Extract the [x, y] coordinate from the center of the cell holding the provided text.  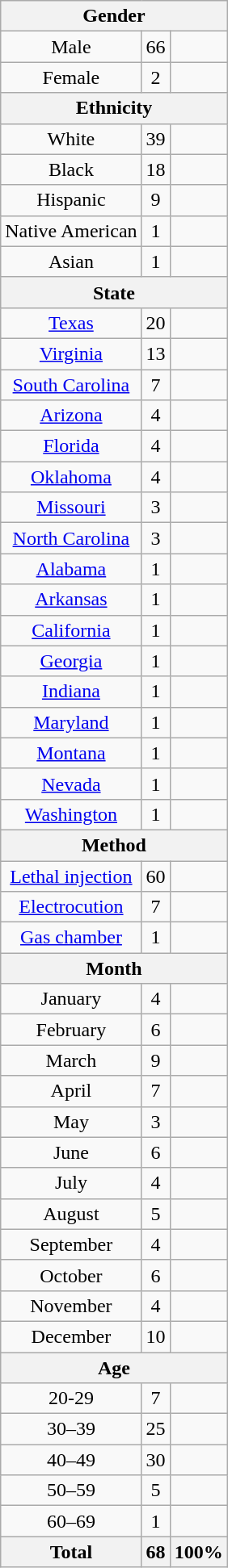
39 [155, 139]
June [71, 1152]
Female [71, 77]
California [71, 630]
25 [155, 1429]
Month [114, 968]
10 [155, 1336]
Florida [71, 446]
Virginia [71, 353]
40–49 [71, 1460]
Asian [71, 261]
30–39 [71, 1429]
Missouri [71, 508]
South Carolina [71, 385]
North Carolina [71, 538]
Arkansas [71, 600]
Male [71, 47]
April [71, 1091]
August [71, 1214]
Method [114, 845]
Oklahoma [71, 477]
Montana [71, 753]
Ethnicity [114, 108]
October [71, 1275]
20 [155, 323]
Hispanic [71, 200]
Total [71, 1552]
Electrocution [71, 907]
State [114, 292]
September [71, 1244]
Black [71, 169]
2 [155, 77]
13 [155, 353]
Age [114, 1368]
Lethal injection [71, 876]
Maryland [71, 722]
18 [155, 169]
Nevada [71, 784]
July [71, 1183]
60 [155, 876]
Indiana [71, 692]
Arizona [71, 416]
60–69 [71, 1521]
December [71, 1336]
March [71, 1060]
Washington [71, 814]
30 [155, 1460]
Native American [71, 231]
Texas [71, 323]
50–59 [71, 1491]
66 [155, 47]
February [71, 1030]
100% [199, 1552]
68 [155, 1552]
Georgia [71, 661]
January [71, 999]
May [71, 1122]
Alabama [71, 569]
White [71, 139]
Gas chamber [71, 938]
Gender [114, 16]
20-29 [71, 1399]
November [71, 1306]
